Identify which cell holds the provided text, then report its [x, y] central coordinate. 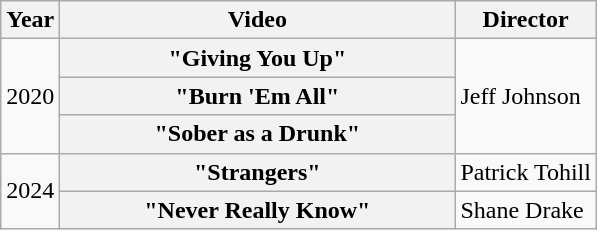
Jeff Johnson [526, 96]
Patrick Tohill [526, 172]
2020 [30, 96]
"Giving You Up" [258, 58]
Shane Drake [526, 210]
Video [258, 20]
"Never Really Know" [258, 210]
"Sober as a Drunk" [258, 134]
"Strangers" [258, 172]
"Burn 'Em All" [258, 96]
Director [526, 20]
Year [30, 20]
2024 [30, 191]
